For the text-containing cell, return its midpoint in (x, y) coordinate format. 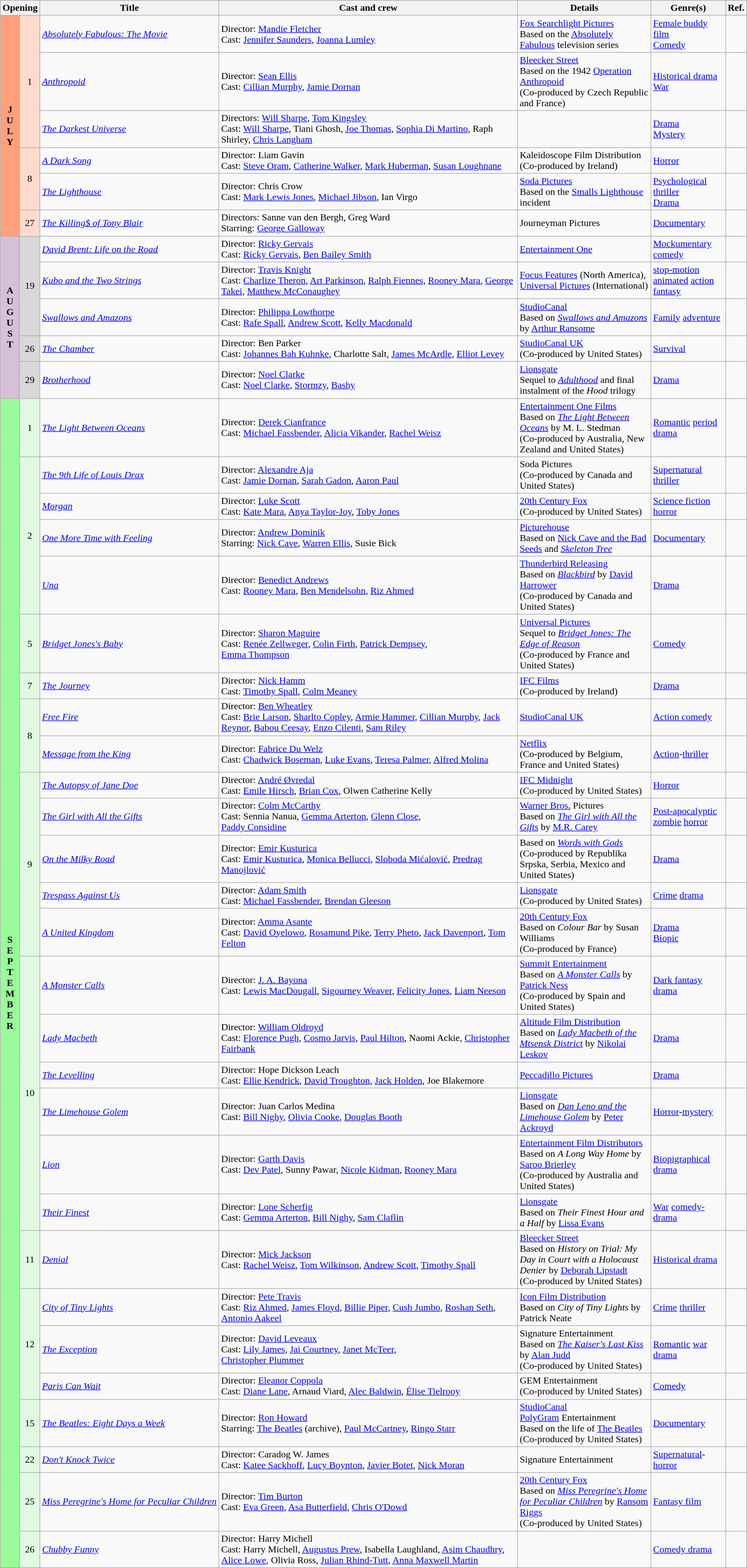
War comedy-drama (688, 1212)
Their Finest (129, 1212)
Journeyman Pictures (584, 223)
Drama Biopic (688, 932)
Focus Features (North America), Universal Pictures (International) (584, 280)
27 (30, 223)
Swallows and Amazons (129, 317)
Title (129, 8)
Science fiction horror (688, 506)
Drama Mystery (688, 129)
The Chamber (129, 348)
Director: Liam Gavin Cast: Steve Oram, Catherine Walker, Mark Huberman, Susan Loughnane (368, 161)
Director: Fabrice Du Welz Cast: Chadwick Boseman, Luke Evans, Teresa Palmer, Alfred Molina (368, 754)
Denial (129, 1260)
Psychological thriller Drama (688, 192)
Morgan (129, 506)
Director: Travis Knight Cast: Charlize Theron, Art Parkinson, Ralph Fiennes, Rooney Mara, George Takei, Matthew McConaughey (368, 280)
Absolutely Fabulous: The Movie (129, 34)
The Lighthouse (129, 192)
Director: Sharon Maguire Cast: Renée Zellweger, Colin Firth, Patrick Dempsey, Emma Thompson (368, 644)
7 (30, 686)
Soda Pictures (Co-produced by Canada and United States) (584, 475)
Lionsgate Based on Dan Leno and the Limehouse Golem by Peter Ackroyd (584, 1112)
Soda Pictures Based on the Smalls Lighthouse incident (584, 192)
Chubby Funny (129, 1549)
Director: Ben Wheatley Cast: Brie Larson, Sharlto Copley, Armie Hammer, Cillian Murphy, Jack Reynor, Babou Ceesay, Enzo Cilenti, Sam Riley (368, 717)
Paris Can Wait (129, 1386)
Bleecker Street Based on History on Trial: My Day in Court with a Holocaust Denier by Deborah Lipstadt (Co-produced by United States) (584, 1260)
Director: Lone Scherfig Cast: Gemma Arterton, Bill Nighy, Sam Claflin (368, 1212)
Signature Entertainment Based on The Kaiser's Last Kiss by Alan Judd (Co-produced by United States) (584, 1350)
Brotherhood (129, 380)
Una (129, 585)
The Killing$ of Tony Blair (129, 223)
Icon Film Distribution Based on City of Tiny Lights by Patrick Neate (584, 1307)
Director: Ron Howard Starring: The Beatles (archive), Paul McCartney, Ringo Starr (368, 1423)
The Levelling (129, 1075)
Mockumentary comedy (688, 249)
StudioCanal UK (584, 717)
StudioCanal PolyGram Entertainment Based on the life of The Beatles (Co-produced by United States) (584, 1423)
The Darkest Universe (129, 129)
Biopigraphical drama (688, 1165)
Romantic war drama (688, 1350)
5 (30, 644)
Director: Juan Carlos Medina Cast: Bill Nighy, Olivia Cooke, Douglas Booth (368, 1112)
Miss Peregrine's Home for Peculiar Children (129, 1502)
Picturehouse Based on Nick Cave and the Bad Seeds and Skeleton Tree (584, 538)
AUGUST (10, 317)
Don't Knock Twice (129, 1460)
Action comedy (688, 717)
Action-thriller (688, 754)
Lionsgate (Co-produced by United States) (584, 895)
Message from the King (129, 754)
A Monster Calls (129, 985)
Director: Noel Clarke Cast: Noel Clarke, Stormzy, Bashy (368, 380)
Director: Sean Ellis Cast: Cillian Murphy, Jamie Dornan (368, 81)
The Girl with All the Gifts (129, 817)
25 (30, 1502)
Family adventure (688, 317)
Fox Searchlight Pictures Based on the Absolutely Fabulous television series (584, 34)
Post-apocalyptic zombie horror (688, 817)
Director: Andrew Dominik Starring: Nick Cave, Warren Ellis, Susie Bick (368, 538)
19 (30, 286)
Dark fantasy drama (688, 985)
Director: Alexandre Aja Cast: Jamie Dornan, Sarah Gadon, Aaron Paul (368, 475)
Director: David Leveaux Cast: Lily James, Jai Courtney, Janet McTeer, Christopher Plummer (368, 1350)
Romantic period drama (688, 428)
Free Fire (129, 717)
Kaleidoscope Film Distribution (Co-produced by Ireland) (584, 161)
Historical drama (688, 1260)
Entertainment One Films Based on The Light Between Oceans by M. L. Stedman (Co-produced by Australia, New Zealand and United States) (584, 428)
Summit Entertainment Based on A Monster Calls by Patrick Ness (Co-produced by Spain and United States) (584, 985)
Director: Nick Hamm Cast: Timothy Spall, Colm Meaney (368, 686)
Director: William Oldroyd Cast: Florence Pugh, Cosmo Jarvis, Paul Hilton, Naomi Ackie, Christopher Fairbank (368, 1038)
Warner Bros. Pictures Based on The Girl with All the Gifts by M.R. Carey (584, 817)
Director: Colm McCarthy Cast: Sennia Nanua, Gemma Arterton, Glenn Close, Paddy Considine (368, 817)
Kubo and the Two Strings (129, 280)
9 (30, 864)
The Limehouse Golem (129, 1112)
Director: Hope Dickson Leach Cast: Ellie Kendrick, David Troughton, Jack Holden, Joe Blakemore (368, 1075)
The Beatles: Eight Days a Week (129, 1423)
Director: Mick Jackson Cast: Rachel Weisz, Tom Wilkinson, Andrew Scott, Timothy Spall (368, 1260)
Lady Macbeth (129, 1038)
Director: Garth Davis Cast: Dev Patel, Sunny Pawar, Nicole Kidman, Rooney Mara (368, 1165)
IFC Films (Co-produced by Ireland) (584, 686)
20th Century Fox (Co-produced by United States) (584, 506)
StudioCanal UK (Co-produced by United States) (584, 348)
IFC Midnight (Co-produced by United States) (584, 785)
On the Milky Road (129, 858)
15 (30, 1423)
Altitude Film Distribution Based on Lady Macbeth of the Mtsensk District by Nikolai Leskov (584, 1038)
StudioCanal Based on Swallows and Amazons by Arthur Ransome (584, 317)
Genre(s) (688, 8)
City of Tiny Lights (129, 1307)
Netflix (Co-produced by Belgium, France and United States) (584, 754)
Lionsgate Based on Their Finest Hour and a Half by Lissa Evans (584, 1212)
12 (30, 1344)
Director: Ben Parker Cast: Johannes Bah Kuhnke, Charlotte Salt, James McArdle, Elliot Levey (368, 348)
Entertainment One (584, 249)
David Brent: Life on the Road (129, 249)
Supernatural-horror (688, 1460)
Universal Pictures Sequel to Bridget Jones: The Edge of Reason (Co-produced by France and United States) (584, 644)
Director: Philippa Lowthorpe Cast: Rafe Spall, Andrew Scott, Kelly Macdonald (368, 317)
Director: Luke Scott Cast: Kate Mara, Anya Taylor-Joy, Toby Jones (368, 506)
Female buddy film Comedy (688, 34)
The Light Between Oceans (129, 428)
SEPTEMBER (10, 983)
Survival (688, 348)
Director: Caradog W. James Cast: Katee Sackhoff, Lucy Boynton, Javier Botet, Nick Moran (368, 1460)
Directors: Will Sharpe, Tom Kingsley Cast: Will Sharpe, Tiani Ghosh, Joe Thomas, Sophia Di Martino, Raph Shirley, Chris Langham (368, 129)
20th Century Fox Based on Miss Peregrine's Home for Peculiar Children by Ransom Riggs (Co-produced by United States) (584, 1502)
A United Kingdom (129, 932)
Director: Chris Crow Cast: Mark Lewis Jones, Michael Jibson, Ian Virgo (368, 192)
stop-motion animated action fantasy (688, 280)
20th Century Fox Based on Colour Bar by Susan Williams (Co-produced by France) (584, 932)
Director: Ricky Gervais Cast: Ricky Gervais, Ben Bailey Smith (368, 249)
Director: Eleanor Coppola Cast: Diane Lane, Arnaud Viard, Alec Baldwin, Élise Tielrooy (368, 1386)
Bridget Jones's Baby (129, 644)
Ref. (736, 8)
GEM Entertainment (Co-produced by United States) (584, 1386)
Crime thriller (688, 1307)
Director: J. A. Bayona Cast: Lewis MacDougall, Sigourney Weaver, Felicity Jones, Liam Neeson (368, 985)
2 (30, 536)
Details (584, 8)
The 9th Life of Louis Drax (129, 475)
Director: André Øvredal Cast: Emile Hirsch, Brian Cox, Olwen Catherine Kelly (368, 785)
Opening (20, 8)
Peccadillo Pictures (584, 1075)
Historical drama War (688, 81)
Comedy drama (688, 1549)
Director: Pete Travis Cast: Riz Ahmed, James Floyd, Billie Piper, Cush Jumbo, Roshan Seth, Antonio Aakeel (368, 1307)
Thunderbird Releasing Based on Blackbird by David Harrower (Co-produced by Canada and United States) (584, 585)
22 (30, 1460)
Horror-mystery (688, 1112)
Crime drama (688, 895)
Based on Words with Gods (Co-produced by Republika Srpska, Serbia, Mexico and United States) (584, 858)
The Autopsy of Jane Doe (129, 785)
Cast and crew (368, 8)
A Dark Song (129, 161)
Anthropoid (129, 81)
10 (30, 1093)
Directors: Sanne van den Bergh, Greg Ward Starring: George Galloway (368, 223)
29 (30, 380)
Director: Amma Asante Cast: David Oyelowo, Rosamund Pike, Terry Pheto, Jack Davenport, Tom Felton (368, 932)
Director: Tim Burton Cast: Eva Green, Asa Butterfield, Chris O'Dowd (368, 1502)
Trespass Against Us (129, 895)
Lionsgate Sequel to Adulthood and final instalment of the Hood trilogy (584, 380)
Signature Entertainment (584, 1460)
Director: Adam Smith Cast: Michael Fassbender, Brendan Gleeson (368, 895)
The Journey (129, 686)
Bleecker Street Based on the 1942 Operation Anthropoid (Co-produced by Czech Republic and France) (584, 81)
Fantasy film (688, 1502)
Lion (129, 1165)
One More Time with Feeling (129, 538)
Director: Mandie Fletcher Cast: Jennifer Saunders, Joanna Lumley (368, 34)
Director: Emir Kusturica Cast: Emir Kusturica, Monica Bellucci, Sloboda Mićalović, Predrag Manojlović (368, 858)
Supernatural thriller (688, 475)
Entertainment Film Distributors Based on A Long Way Home by Saroo Brierley (Co-produced by Australia and United States) (584, 1165)
Director: Derek Cianfrance Cast: Michael Fassbender, Alicia Vikander, Rachel Weisz (368, 428)
Director: Benedict Andrews Cast: Rooney Mara, Ben Mendelsohn, Riz Ahmed (368, 585)
JULY (10, 126)
The Exception (129, 1350)
11 (30, 1260)
